Detect which cell encompasses the target text, then output its [X, Y] center coordinate. 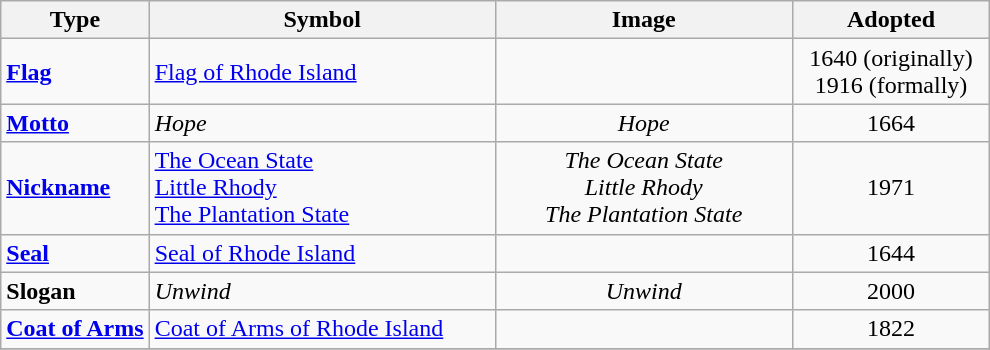
Slogan [75, 291]
1644 [891, 253]
Motto [75, 123]
1822 [891, 329]
Seal of Rhode Island [322, 253]
2000 [891, 291]
Flag of Rhode Island [322, 72]
1664 [891, 123]
1640 (originally)1916 (formally) [891, 72]
Flag [75, 72]
Coat of Arms of Rhode Island [322, 329]
Image [644, 20]
Coat of Arms [75, 329]
1971 [891, 188]
Symbol [322, 20]
Nickname [75, 188]
Seal [75, 253]
Type [75, 20]
Adopted [891, 20]
